Detect which cell encompasses the target text, then output its [x, y] center coordinate. 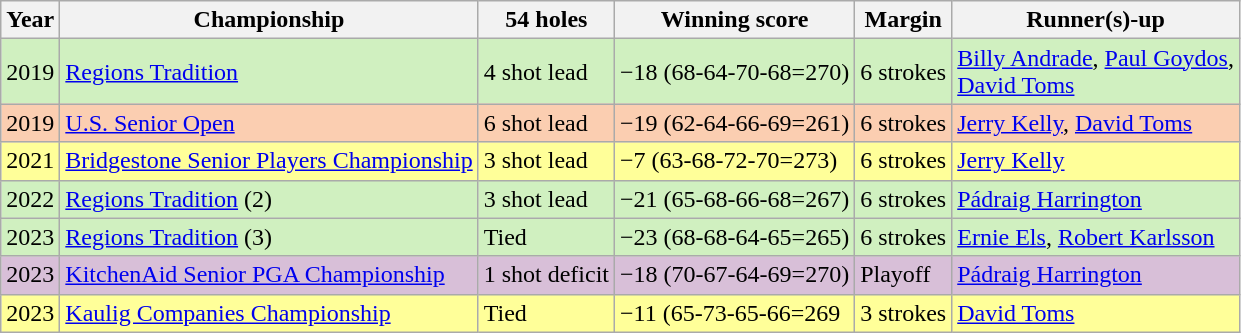
−19 (62-64-66-69=261) [735, 123]
2022 [30, 199]
−7 (63-68-72-70=273) [735, 161]
Regions Tradition (3) [269, 237]
Regions Tradition [269, 72]
Playoff [904, 275]
6 shot lead [546, 123]
Bridgestone Senior Players Championship [269, 161]
Jerry Kelly [1096, 161]
2021 [30, 161]
−11 (65-73-65-66=269 [735, 313]
Regions Tradition (2) [269, 199]
−18 (70-67-64-69=270) [735, 275]
Year [30, 20]
U.S. Senior Open [269, 123]
1 shot deficit [546, 275]
Winning score [735, 20]
Kaulig Companies Championship [269, 313]
David Toms [1096, 313]
Runner(s)-up [1096, 20]
KitchenAid Senior PGA Championship [269, 275]
Ernie Els, Robert Karlsson [1096, 237]
Jerry Kelly, David Toms [1096, 123]
4 shot lead [546, 72]
3 strokes [904, 313]
54 holes [546, 20]
Margin [904, 20]
−18 (68-64-70-68=270) [735, 72]
−23 (68-68-64-65=265) [735, 237]
−21 (65-68-66-68=267) [735, 199]
Billy Andrade, Paul Goydos, David Toms [1096, 72]
Championship [269, 20]
